From the cell containing the given text, extract its center point as [x, y] coordinate. 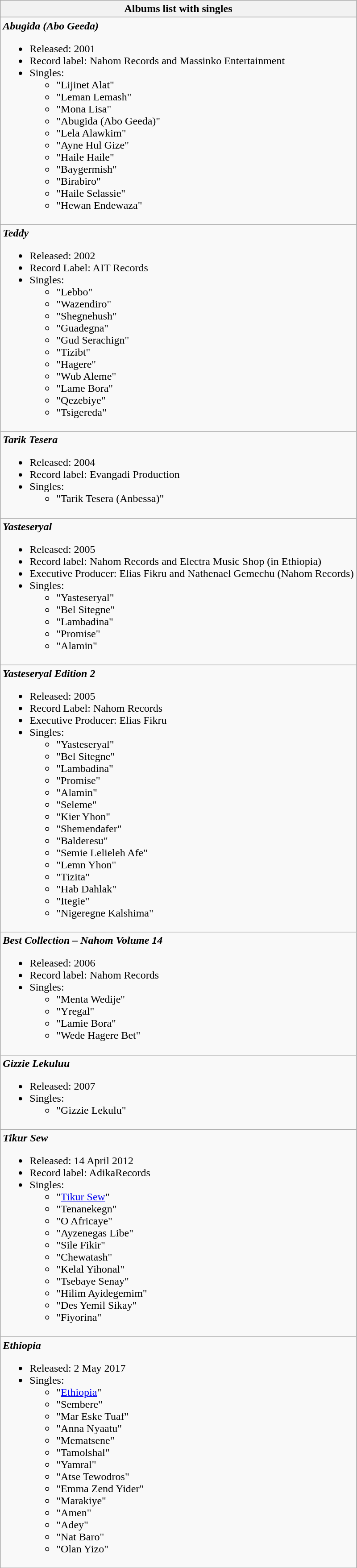
Gizzie LekuluuReleased: 2007Singles:"Gizzie Lekulu" [178, 1092]
Tarik TeseraReleased: 2004Record label: Evangadi ProductionSingles:"Tarik Tesera (Anbessa)" [178, 475]
Best Collection – Nahom Volume 14Released: 2006Record label: Nahom RecordsSingles:"Menta Wedije""Yregal""Lamie Bora""Wede Hagere Bet" [178, 993]
Albums list with singles [178, 9]
